Scan for the cell matching the given text and deliver its (X, Y) coordinate at center. 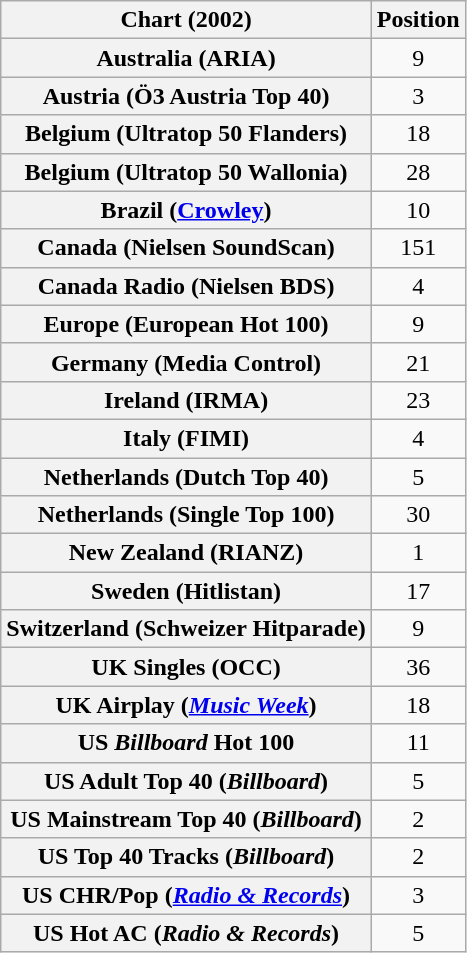
Europe (European Hot 100) (186, 324)
Germany (Media Control) (186, 362)
US CHR/Pop (Radio & Records) (186, 895)
10 (418, 210)
UK Singles (OCC) (186, 667)
Netherlands (Single Top 100) (186, 515)
36 (418, 667)
Belgium (Ultratop 50 Wallonia) (186, 172)
Netherlands (Dutch Top 40) (186, 477)
17 (418, 591)
US Billboard Hot 100 (186, 743)
Canada Radio (Nielsen BDS) (186, 286)
Austria (Ö3 Austria Top 40) (186, 96)
21 (418, 362)
151 (418, 248)
New Zealand (RIANZ) (186, 553)
UK Airplay (Music Week) (186, 705)
Ireland (IRMA) (186, 400)
Belgium (Ultratop 50 Flanders) (186, 134)
Position (418, 20)
Australia (ARIA) (186, 58)
Canada (Nielsen SoundScan) (186, 248)
US Adult Top 40 (Billboard) (186, 781)
Chart (2002) (186, 20)
30 (418, 515)
US Mainstream Top 40 (Billboard) (186, 819)
US Hot AC (Radio & Records) (186, 933)
23 (418, 400)
Brazil (Crowley) (186, 210)
11 (418, 743)
Switzerland (Schweizer Hitparade) (186, 629)
Sweden (Hitlistan) (186, 591)
1 (418, 553)
28 (418, 172)
US Top 40 Tracks (Billboard) (186, 857)
Italy (FIMI) (186, 438)
